Return (X, Y) of the center of cell containing provided text 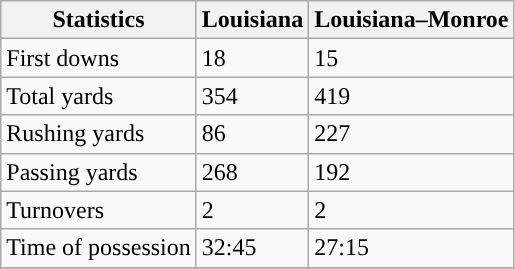
First downs (99, 58)
227 (412, 134)
Rushing yards (99, 134)
Time of possession (99, 248)
Statistics (99, 20)
Turnovers (99, 210)
268 (252, 172)
86 (252, 134)
354 (252, 96)
Passing yards (99, 172)
192 (412, 172)
Louisiana–Monroe (412, 20)
18 (252, 58)
419 (412, 96)
15 (412, 58)
Total yards (99, 96)
27:15 (412, 248)
Louisiana (252, 20)
32:45 (252, 248)
